Identify which cell holds the provided text, then report its (X, Y) central coordinate. 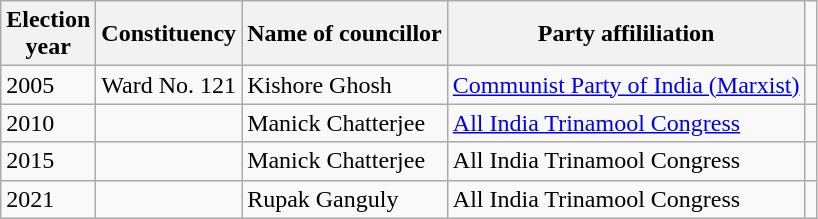
Kishore Ghosh (345, 85)
Communist Party of India (Marxist) (626, 85)
Party affililiation (626, 34)
2005 (48, 85)
Rupak Ganguly (345, 199)
Name of councillor (345, 34)
Ward No. 121 (169, 85)
Constituency (169, 34)
2015 (48, 161)
Election year (48, 34)
2010 (48, 123)
2021 (48, 199)
